Find where the given text appears and provide that cell's center as (X, Y) coordinate. 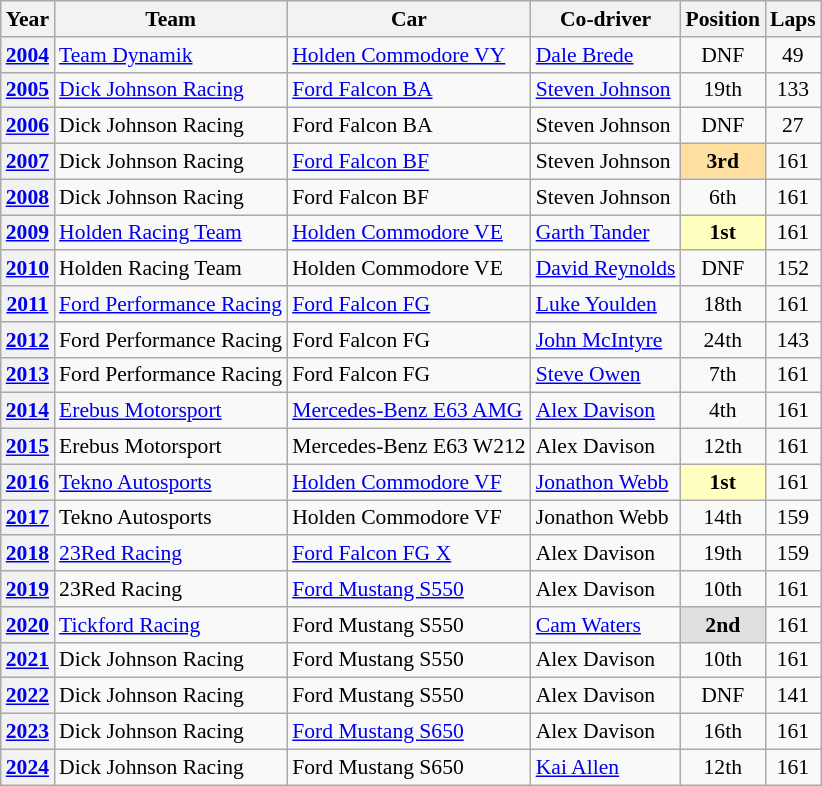
Tickford Racing (170, 625)
2006 (28, 126)
2008 (28, 197)
Mercedes-Benz E63 AMG (408, 411)
2004 (28, 55)
Mercedes-Benz E63 W212 (408, 447)
Steve Owen (606, 375)
2007 (28, 162)
Laps (793, 19)
Position (723, 19)
Garth Tander (606, 233)
18th (723, 304)
16th (723, 732)
2023 (28, 732)
David Reynolds (606, 269)
2010 (28, 269)
6th (723, 197)
Holden Commodore VY (408, 55)
2019 (28, 589)
2018 (28, 554)
143 (793, 340)
2016 (28, 482)
2024 (28, 767)
2017 (28, 518)
2021 (28, 660)
24th (723, 340)
Co-driver (606, 19)
152 (793, 269)
2011 (28, 304)
4th (723, 411)
Team Dynamik (170, 55)
Cam Waters (606, 625)
Dale Brede (606, 55)
2012 (28, 340)
Car (408, 19)
27 (793, 126)
Ford Falcon FG X (408, 554)
2nd (723, 625)
Luke Youlden (606, 304)
2020 (28, 625)
2013 (28, 375)
2015 (28, 447)
John McIntyre (606, 340)
141 (793, 696)
Kai Allen (606, 767)
49 (793, 55)
2022 (28, 696)
3rd (723, 162)
2014 (28, 411)
Team (170, 19)
133 (793, 90)
14th (723, 518)
Year (28, 19)
2005 (28, 90)
2009 (28, 233)
7th (723, 375)
